Pinpoint the cell where the given text exists, returning its [X, Y] midpoint coordinate. 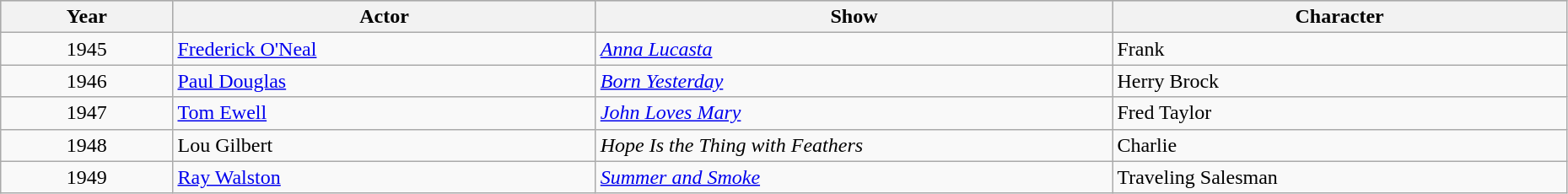
1947 [87, 113]
Lou Gilbert [385, 145]
Frank [1339, 49]
1946 [87, 81]
Hope Is the Thing with Feathers [854, 145]
John Loves Mary [854, 113]
1945 [87, 49]
Herry Brock [1339, 81]
Charlie [1339, 145]
Character [1339, 17]
1949 [87, 177]
Ray Walston [385, 177]
Frederick O'Neal [385, 49]
Summer and Smoke [854, 177]
Show [854, 17]
Born Yesterday [854, 81]
Anna Lucasta [854, 49]
Actor [385, 17]
Fred Taylor [1339, 113]
Traveling Salesman [1339, 177]
Tom Ewell [385, 113]
Paul Douglas [385, 81]
Year [87, 17]
1948 [87, 145]
